Extract the [x, y] coordinate from the center of the cell holding the provided text.  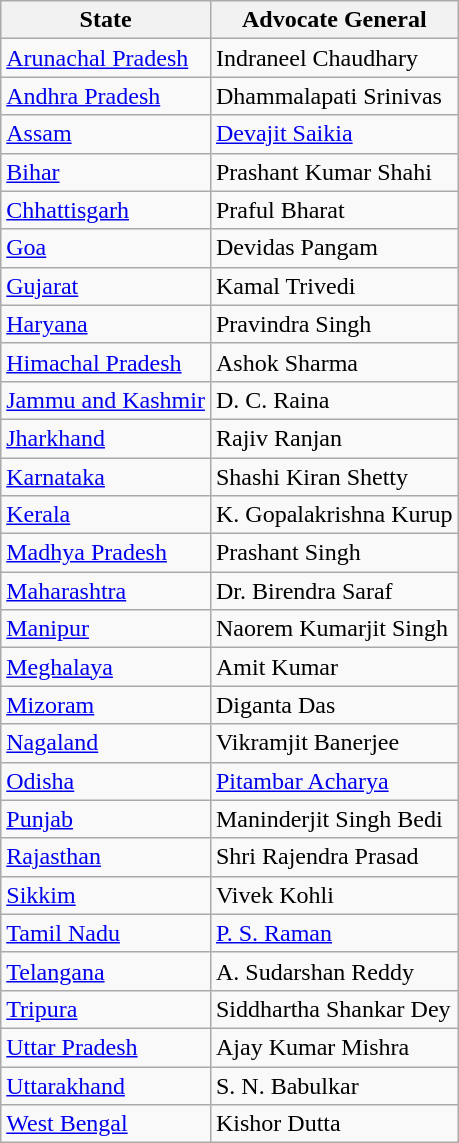
Rajiv Ranjan [334, 438]
Jharkhand [106, 438]
Goa [106, 248]
Kerala [106, 515]
Prashant Singh [334, 553]
Vivek Kohli [334, 895]
Manipur [106, 629]
Devidas Pangam [334, 248]
Dr. Birendra Saraf [334, 591]
Odisha [106, 781]
Vikramjit Banerjee [334, 743]
P. S. Raman [334, 933]
State [106, 20]
S. N. Babulkar [334, 1085]
Arunachal Pradesh [106, 58]
Bihar [106, 172]
Advocate General [334, 20]
Tamil Nadu [106, 933]
Jammu and Kashmir [106, 400]
D. C. Raina [334, 400]
Pravindra Singh [334, 324]
Amit Kumar [334, 667]
Telangana [106, 971]
Ajay Kumar Mishra [334, 1047]
Indraneel Chaudhary [334, 58]
Haryana [106, 324]
Ashok Sharma [334, 362]
Punjab [106, 819]
Siddhartha Shankar Dey [334, 1009]
Andhra Pradesh [106, 96]
Rajasthan [106, 857]
Meghalaya [106, 667]
Chhattisgarh [106, 210]
K. Gopalakrishna Kurup [334, 515]
Gujarat [106, 286]
Praful Bharat [334, 210]
West Bengal [106, 1124]
Devajit Saikia [334, 134]
Kamal Trivedi [334, 286]
Shri Rajendra Prasad [334, 857]
Naorem Kumarjit Singh [334, 629]
Shashi Kiran Shetty [334, 477]
Madhya Pradesh [106, 553]
Uttar Pradesh [106, 1047]
Maharashtra [106, 591]
A. Sudarshan Reddy [334, 971]
Sikkim [106, 895]
Mizoram [106, 705]
Dhammalapati Srinivas [334, 96]
Prashant Kumar Shahi [334, 172]
Karnataka [106, 477]
Nagaland [106, 743]
Assam [106, 134]
Uttarakhand [106, 1085]
Kishor Dutta [334, 1124]
Diganta Das [334, 705]
Maninderjit Singh Bedi [334, 819]
Himachal Pradesh [106, 362]
Pitambar Acharya [334, 781]
Tripura [106, 1009]
